Extract the (X, Y) coordinate from the center of the cell holding the provided text.  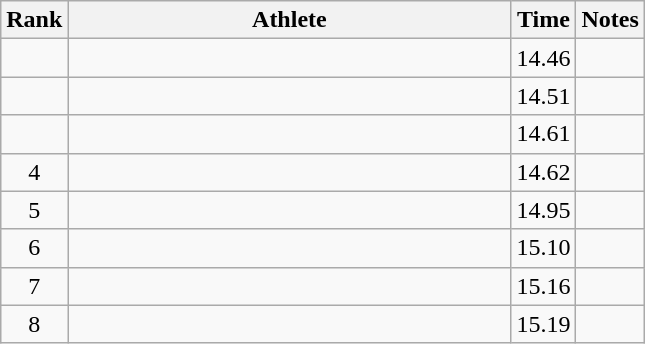
Athlete (290, 20)
Rank (34, 20)
14.51 (544, 96)
Time (544, 20)
5 (34, 210)
14.61 (544, 134)
7 (34, 286)
14.46 (544, 58)
14.95 (544, 210)
15.19 (544, 324)
6 (34, 248)
15.16 (544, 286)
14.62 (544, 172)
8 (34, 324)
4 (34, 172)
Notes (610, 20)
15.10 (544, 248)
